Locate the cell with the specified text and output its [x, y] center coordinate. 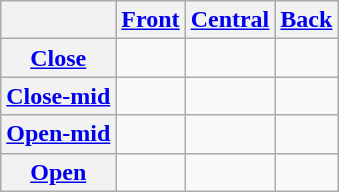
Close [58, 58]
Close-mid [58, 96]
Central [230, 20]
Open [58, 172]
Front [150, 20]
Open-mid [58, 134]
Back [306, 20]
